Determine the [X, Y] coordinate at the center of the cell enclosing the given text.  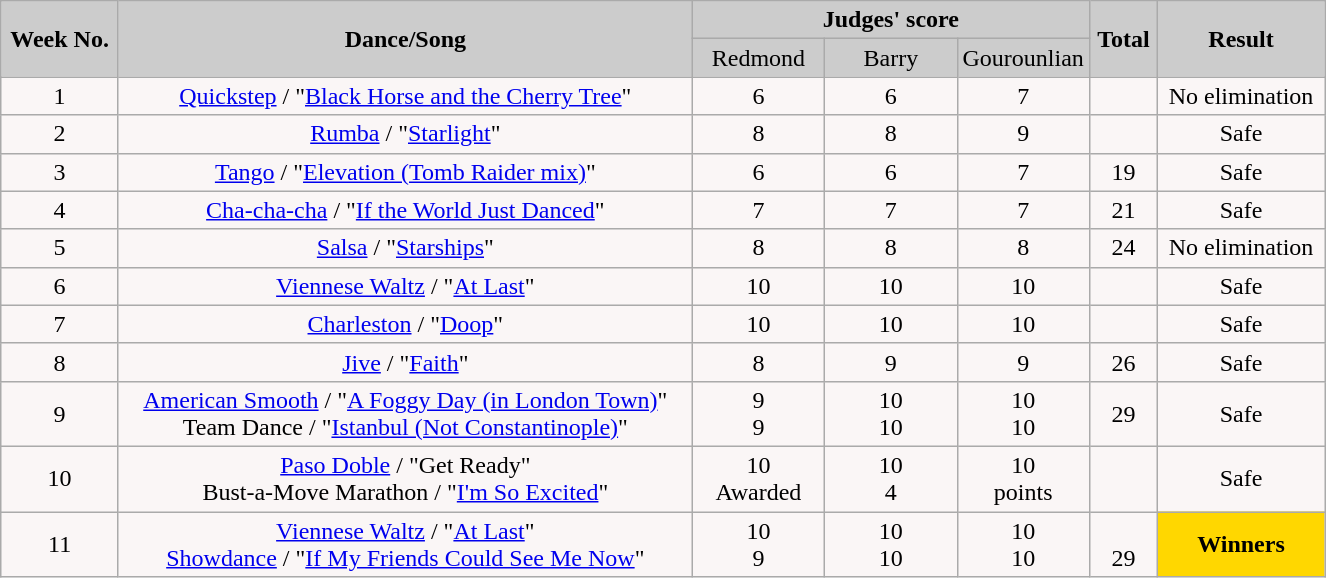
Viennese Waltz / "At Last" [405, 286]
109 [758, 544]
2 [60, 134]
Rumba / "Starlight" [405, 134]
1 [60, 96]
Charleston / "Doop" [405, 324]
Dance/Song [405, 39]
104 [891, 478]
Redmond [758, 58]
11 [60, 544]
Judges' score [890, 20]
Viennese Waltz / "At Last"Showdance / "If My Friends Could See Me Now" [405, 544]
Gourounlian [1023, 58]
Total [1123, 39]
99 [758, 414]
3 [60, 172]
4 [60, 210]
Paso Doble / "Get Ready"Bust-a-Move Marathon / "I'm So Excited" [405, 478]
Week No. [60, 39]
Jive / "Faith" [405, 362]
26 [1123, 362]
Quickstep / "Black Horse and the Cherry Tree" [405, 96]
Cha-cha-cha / "If the World Just Danced" [405, 210]
Result [1240, 39]
10points [1023, 478]
Winners [1240, 544]
Salsa / "Starships" [405, 248]
5 [60, 248]
American Smooth / "A Foggy Day (in London Town)"Team Dance / "Istanbul (Not Constantinople)" [405, 414]
19 [1123, 172]
24 [1123, 248]
Tango / "Elevation (Tomb Raider mix)" [405, 172]
10Awarded [758, 478]
21 [1123, 210]
Barry [891, 58]
